Scan for the cell matching the given text and deliver its (X, Y) coordinate at center. 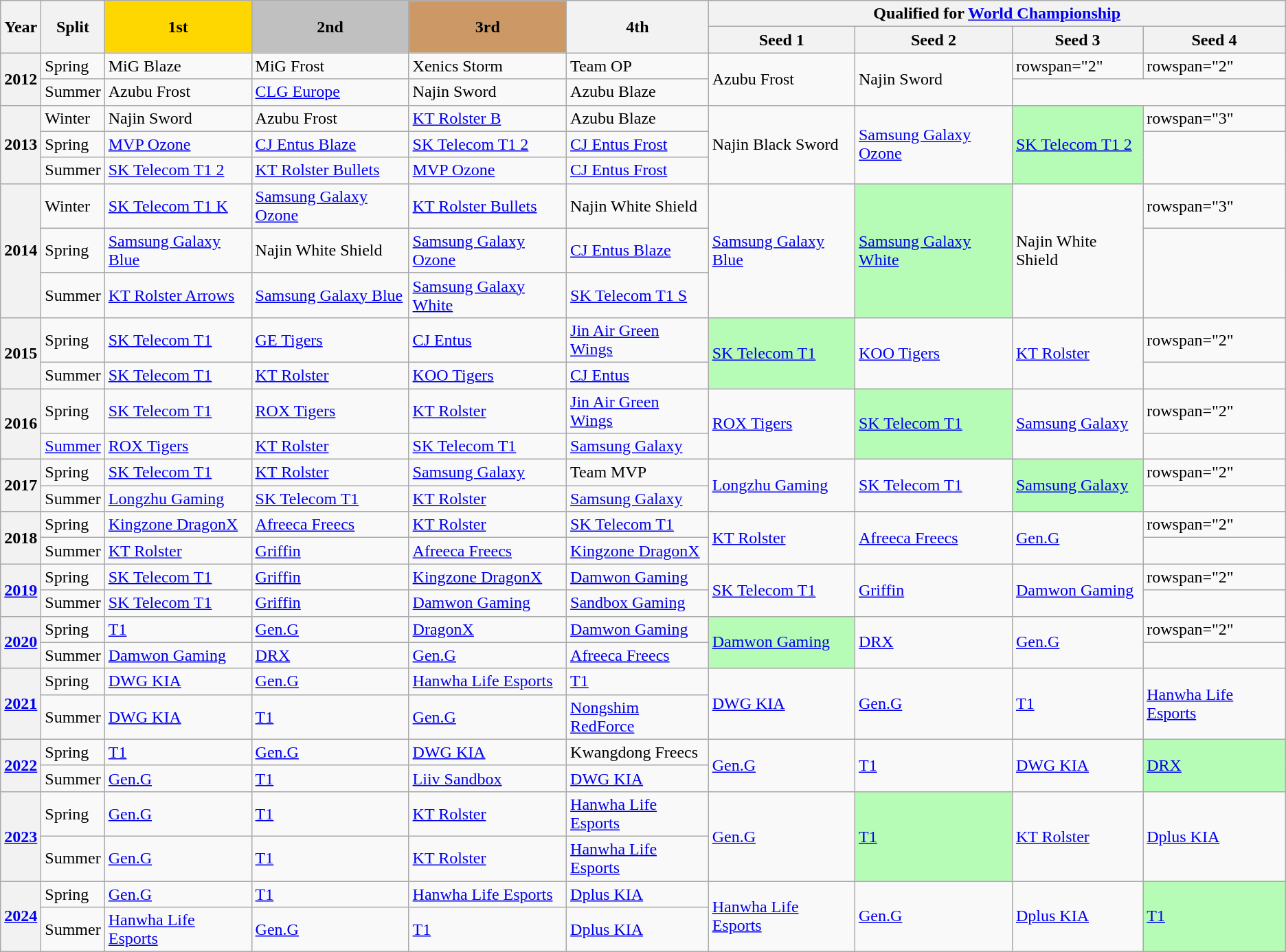
MiG Blaze (178, 66)
⁠SK Telecom T1 2 (178, 170)
Seed 1 (782, 40)
CLG Europe (330, 92)
DragonX (488, 629)
2013 (21, 144)
4th (638, 27)
Seed 3 (1077, 40)
SK Telecom T1 K (178, 206)
2020 (21, 642)
2015 (21, 353)
Qualified for World Championship (997, 14)
KT Rolster B (488, 118)
Seed 4 (1215, 40)
Najin Black Sword (782, 144)
1st (178, 27)
Sandbox Gaming (638, 603)
Team MVP (638, 473)
Seed 2 (933, 40)
2024 (21, 916)
2016 (21, 424)
GE Tigers (330, 339)
Xenics Storm (488, 66)
2023 (21, 836)
Nongshim RedForce (638, 717)
⁠SK Telecom T1 S (638, 295)
2022 (21, 765)
2021 (21, 703)
Split (73, 27)
Liiv Sandbox (488, 778)
MiG Frost (330, 66)
2014 (21, 250)
KT Rolster Arrows (178, 295)
Kwangdong Freecs (638, 752)
2017 (21, 486)
2nd (330, 27)
3rd (488, 27)
Year (21, 27)
2012 (21, 79)
Team OP (638, 66)
2019 (21, 590)
2018 (21, 538)
